Detect which cell encompasses the target text, then output its [x, y] center coordinate. 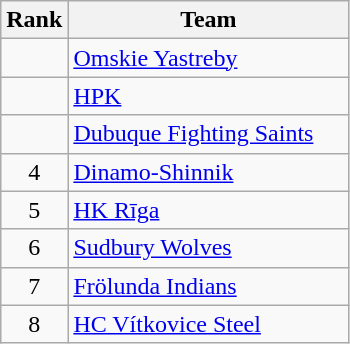
Team [208, 20]
HPK [208, 96]
8 [34, 324]
Dinamo-Shinnik [208, 172]
5 [34, 210]
HC Vítkovice Steel [208, 324]
4 [34, 172]
Omskie Yastreby [208, 58]
Dubuque Fighting Saints [208, 134]
Rank [34, 20]
HK Rīga [208, 210]
Sudbury Wolves [208, 248]
7 [34, 286]
Frölunda Indians [208, 286]
6 [34, 248]
